Capture the cell that displays the provided text and extract its (x, y) central coordinate. 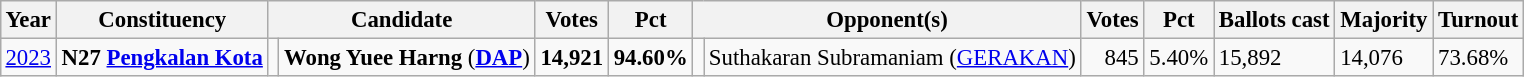
2023 (28, 57)
Year (28, 20)
Ballots cast (1274, 20)
14,076 (1384, 57)
Constituency (162, 20)
Majority (1384, 20)
Wong Yuee Harng (DAP) (407, 57)
14,921 (572, 57)
845 (1112, 57)
15,892 (1274, 57)
Candidate (402, 20)
Suthakaran Subramaniam (GERAKAN) (893, 57)
Turnout (1478, 20)
Opponent(s) (887, 20)
73.68% (1478, 57)
N27 Pengkalan Kota (162, 57)
94.60% (650, 57)
5.40% (1178, 57)
